From the cell containing the given text, extract its center point as [X, Y] coordinate. 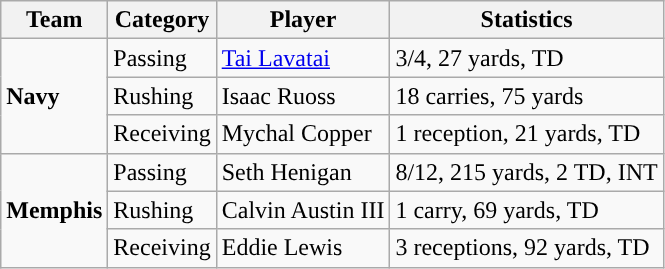
Navy [54, 96]
3 receptions, 92 yards, TD [526, 248]
Statistics [526, 20]
Seth Henigan [303, 172]
1 reception, 21 yards, TD [526, 134]
8/12, 215 yards, 2 TD, INT [526, 172]
3/4, 27 yards, TD [526, 58]
18 carries, 75 yards [526, 96]
Category [162, 20]
Team [54, 20]
1 carry, 69 yards, TD [526, 210]
Calvin Austin III [303, 210]
Tai Lavatai [303, 58]
Eddie Lewis [303, 248]
Memphis [54, 210]
Isaac Ruoss [303, 96]
Mychal Copper [303, 134]
Player [303, 20]
